Detect which cell encompasses the target text, then output its [X, Y] center coordinate. 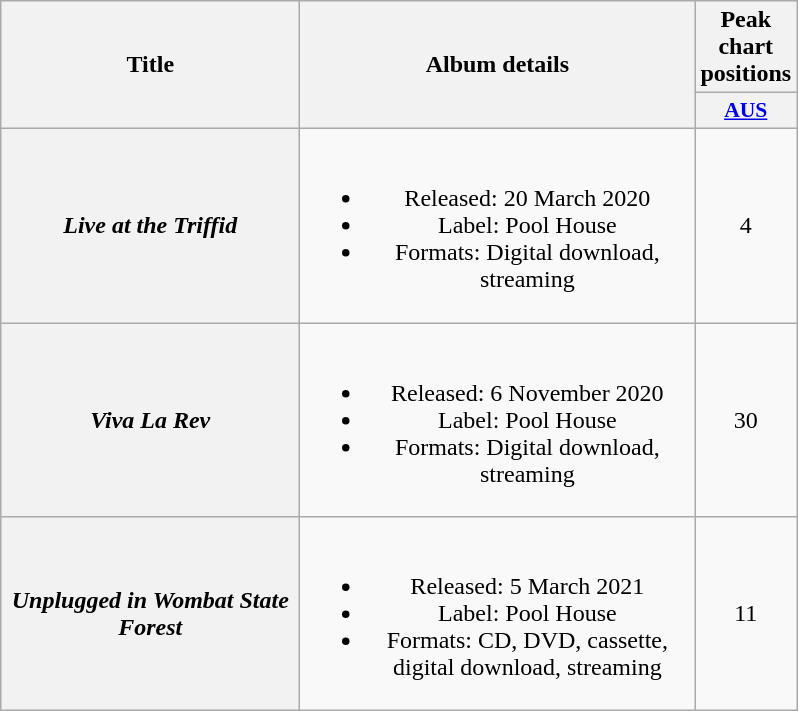
11 [746, 614]
Live at the Triffid [150, 225]
Released: 6 November 2020Label: Pool HouseFormats: Digital download, streaming [498, 419]
Viva La Rev [150, 419]
Unplugged in Wombat State Forest [150, 614]
Peak chart positions [746, 47]
Album details [498, 65]
Released: 20 March 2020Label: Pool HouseFormats: Digital download, streaming [498, 225]
30 [746, 419]
Title [150, 65]
4 [746, 225]
AUS [746, 111]
Released: 5 March 2021Label: Pool HouseFormats: CD, DVD, cassette, digital download, streaming [498, 614]
